Locate the cell with the specified text and output its (x, y) center coordinate. 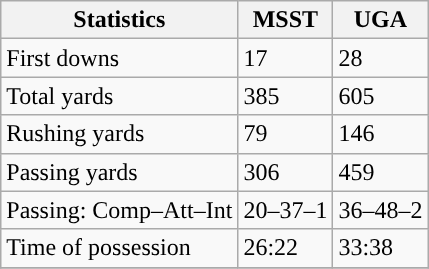
146 (380, 134)
UGA (380, 20)
17 (286, 58)
MSST (286, 20)
First downs (120, 58)
20–37–1 (286, 210)
Total yards (120, 96)
28 (380, 58)
Passing yards (120, 172)
36–48–2 (380, 210)
Rushing yards (120, 134)
Time of possession (120, 248)
Statistics (120, 20)
Passing: Comp–Att–Int (120, 210)
33:38 (380, 248)
385 (286, 96)
306 (286, 172)
79 (286, 134)
26:22 (286, 248)
605 (380, 96)
459 (380, 172)
